Return the [X, Y] coordinate for the center point of the cell that contains the specified text.  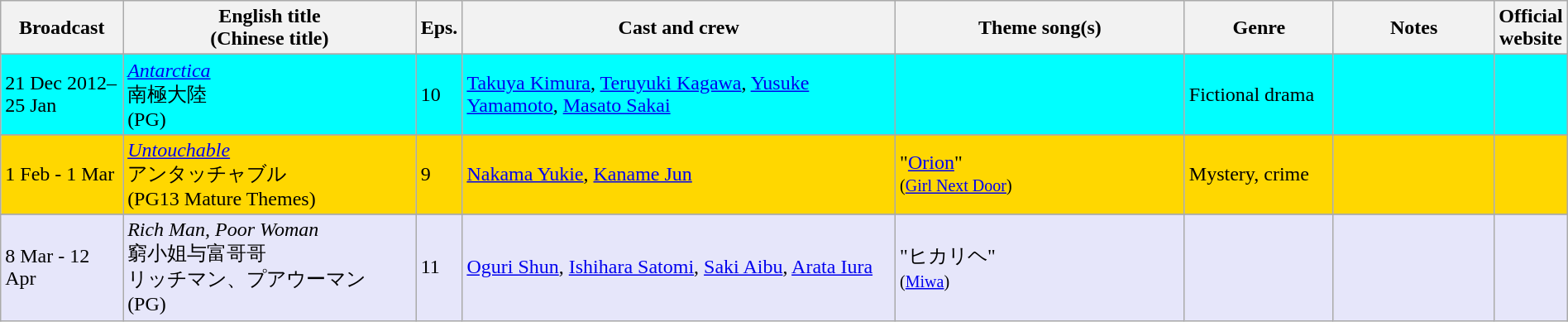
Oguri Shun, Ishihara Satomi, Saki Aibu, Arata Iura [679, 267]
21 Dec 2012–25 Jan [62, 94]
Fictional drama [1259, 94]
Eps. [439, 28]
9 [439, 174]
English title (Chinese title) [270, 28]
Takuya Kimura, Teruyuki Kagawa, Yusuke Yamamoto, Masato Sakai [679, 94]
Antarctica南極大陸(PG) [270, 94]
"Orion" (Girl Next Door) [1040, 174]
Genre [1259, 28]
Untouchableアンタッチャブル(PG13 Mature Themes) [270, 174]
Notes [1413, 28]
Official website [1531, 28]
Broadcast [62, 28]
11 [439, 267]
Nakama Yukie, Kaname Jun [679, 174]
Mystery, crime [1259, 174]
"ヒカリヘ" (Miwa) [1040, 267]
Theme song(s) [1040, 28]
1 Feb - 1 Mar [62, 174]
10 [439, 94]
8 Mar - 12 Apr [62, 267]
Cast and crew [679, 28]
Rich Man, Poor Woman窮小姐与富哥哥リッチマン、プアウーマン(PG) [270, 267]
